Extract the [x, y] coordinate from the center of the cell holding the provided text.  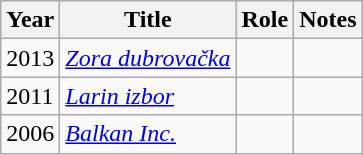
Notes [328, 20]
Zora dubrovačka [148, 58]
2013 [30, 58]
2006 [30, 134]
Year [30, 20]
Larin izbor [148, 96]
Title [148, 20]
Role [265, 20]
Balkan Inc. [148, 134]
2011 [30, 96]
